Return the [x, y] coordinate for the center point of the cell that contains the specified text.  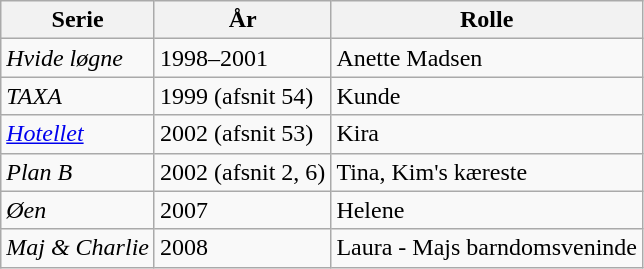
Kunde [487, 96]
År [242, 20]
2007 [242, 210]
Øen [78, 210]
Maj & Charlie [78, 248]
Anette Madsen [487, 58]
TAXA [78, 96]
Tina, Kim's kæreste [487, 172]
Helene [487, 210]
Rolle [487, 20]
1999 (afsnit 54) [242, 96]
Serie [78, 20]
Kira [487, 134]
Hvide løgne [78, 58]
Hotellet [78, 134]
1998–2001 [242, 58]
2008 [242, 248]
Laura - Majs barndomsveninde [487, 248]
Plan B [78, 172]
2002 (afsnit 53) [242, 134]
2002 (afsnit 2, 6) [242, 172]
